Scan for the cell matching the given text and deliver its (x, y) coordinate at center. 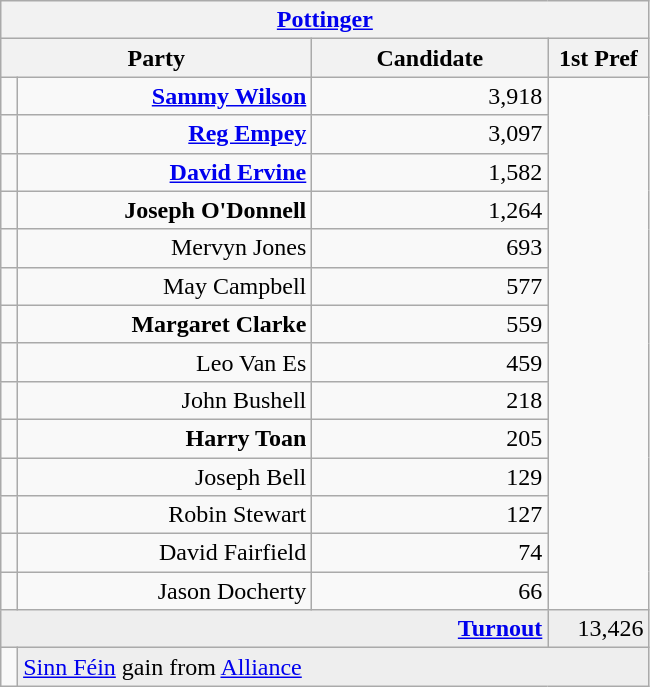
Pottinger (325, 20)
74 (430, 553)
693 (430, 248)
129 (430, 477)
Jason Docherty (165, 591)
3,097 (430, 134)
1st Pref (598, 58)
3,918 (430, 96)
Leo Van Es (165, 362)
Party (156, 58)
Margaret Clarke (165, 324)
Candidate (430, 58)
Reg Empey (165, 134)
559 (430, 324)
1,582 (430, 172)
205 (430, 438)
David Ervine (165, 172)
Sammy Wilson (165, 96)
Robin Stewart (165, 515)
577 (430, 286)
Joseph Bell (165, 477)
Sinn Féin gain from Alliance (334, 667)
13,426 (598, 629)
May Campbell (165, 286)
Mervyn Jones (165, 248)
Harry Toan (165, 438)
1,264 (430, 210)
Joseph O'Donnell (165, 210)
Turnout (274, 629)
John Bushell (165, 400)
127 (430, 515)
459 (430, 362)
218 (430, 400)
David Fairfield (165, 553)
66 (430, 591)
